Identify which cell holds the provided text, then report its [x, y] central coordinate. 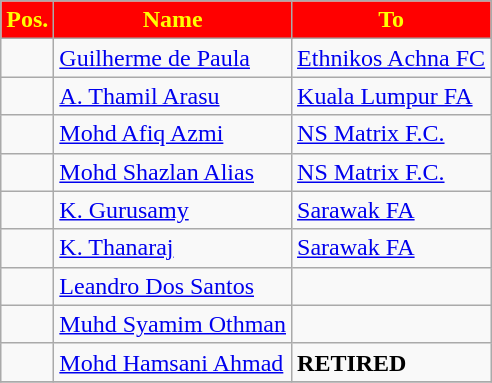
Muhd Syamim Othman [173, 324]
Guilherme de Paula [173, 58]
Pos. [28, 20]
Mohd Hamsani Ahmad [173, 362]
Name [173, 20]
Ethnikos Achna FC [392, 58]
K. Gurusamy [173, 210]
Mohd Shazlan Alias [173, 172]
A. Thamil Arasu [173, 96]
RETIRED [392, 362]
Leandro Dos Santos [173, 286]
K. Thanaraj [173, 248]
To [392, 20]
Mohd Afiq Azmi [173, 134]
Kuala Lumpur FA [392, 96]
